Return [x, y] of the center of cell containing provided text 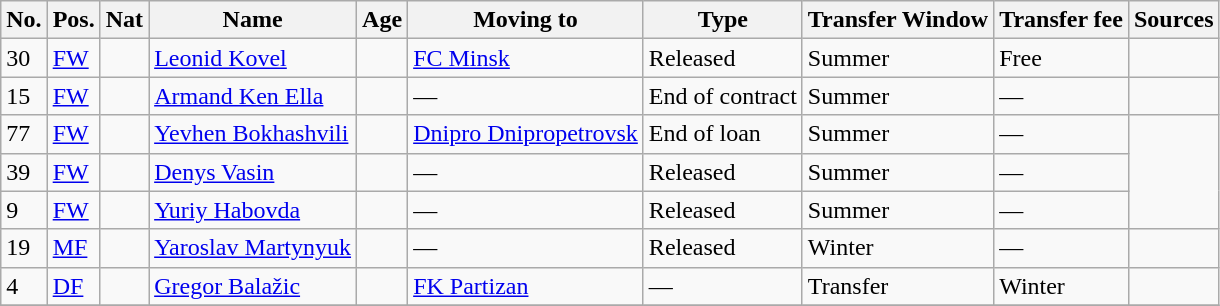
Type [722, 20]
9 [24, 210]
Denys Vasin [253, 172]
19 [24, 248]
No. [24, 20]
Yaroslav Martynyuk [253, 248]
MF [74, 248]
FK Partizan [526, 286]
End of loan [722, 134]
Gregor Balažic [253, 286]
Free [1062, 58]
4 [24, 286]
Transfer fee [1062, 20]
Dnipro Dnipropetrovsk [526, 134]
30 [24, 58]
Sources [1174, 20]
77 [24, 134]
Armand Ken Ella [253, 96]
Age [382, 20]
Nat [124, 20]
15 [24, 96]
39 [24, 172]
Transfer [898, 286]
End of contract [722, 96]
Pos. [74, 20]
Yevhen Bokhashvili [253, 134]
Leonid Kovel [253, 58]
FC Minsk [526, 58]
Yuriy Habovda [253, 210]
Moving to [526, 20]
Transfer Window [898, 20]
DF [74, 286]
Name [253, 20]
